Provide the (X, Y) coordinate of the cell's center where the given text is located.  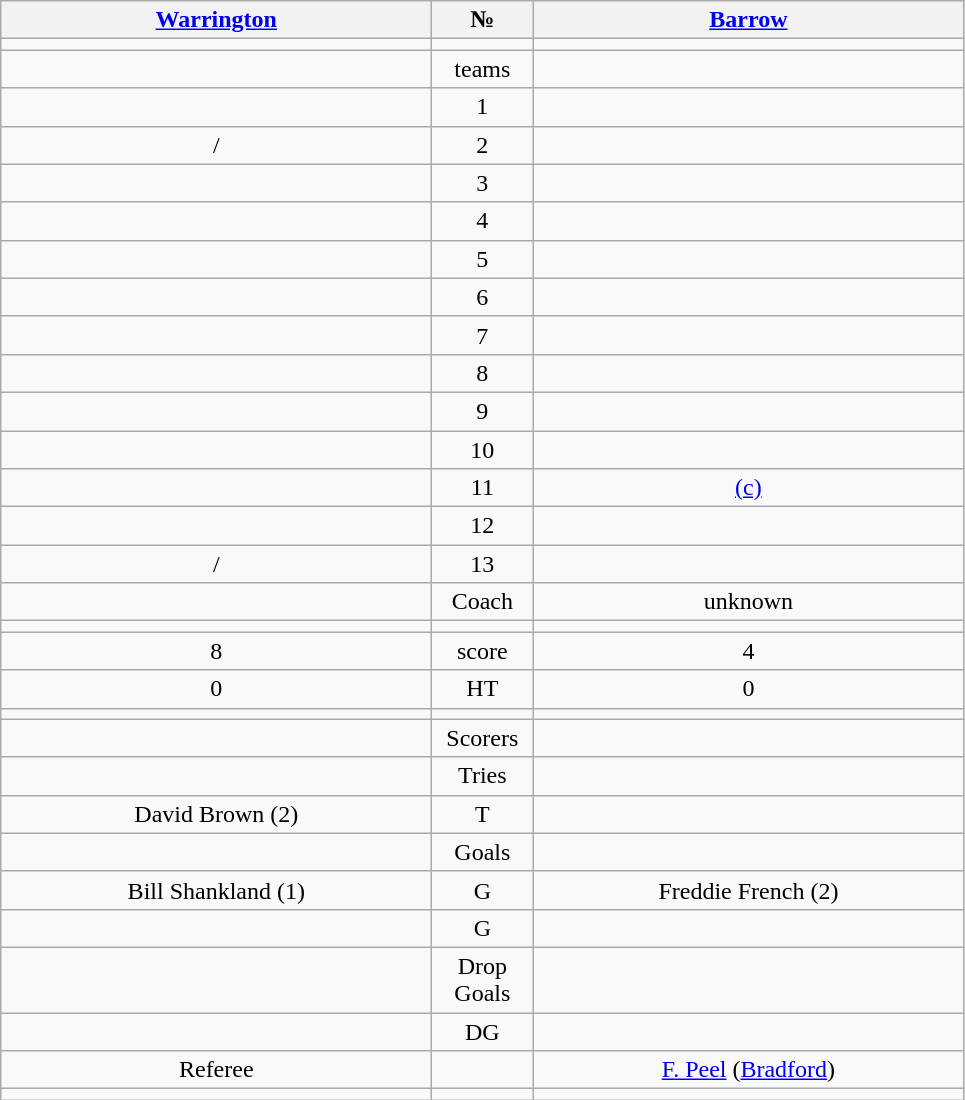
№ (482, 20)
DG (482, 1031)
Bill Shankland (1) (216, 890)
3 (482, 183)
F. Peel (Bradford) (748, 1070)
Tries (482, 776)
5 (482, 259)
(c) (748, 488)
9 (482, 411)
Scorers (482, 738)
Warrington (216, 20)
teams (482, 69)
2 (482, 145)
Barrow (748, 20)
Drop Goals (482, 980)
T (482, 814)
Referee (216, 1070)
11 (482, 488)
Goals (482, 852)
Freddie French (2) (748, 890)
1 (482, 107)
David Brown (2) (216, 814)
6 (482, 297)
13 (482, 564)
7 (482, 335)
unknown (748, 602)
score (482, 651)
10 (482, 449)
12 (482, 526)
Coach (482, 602)
HT (482, 689)
